For the text-containing cell, return its midpoint in (x, y) coordinate format. 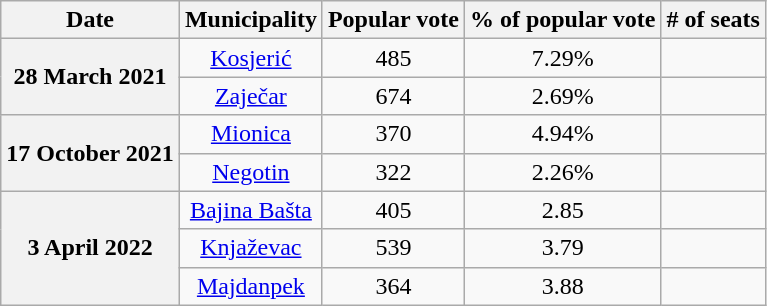
Majdanpek (250, 286)
Negotin (250, 172)
3.88 (562, 286)
3.79 (562, 248)
405 (393, 210)
# of seats (713, 20)
Mionica (250, 134)
2.85 (562, 210)
2.69% (562, 96)
370 (393, 134)
28 March 2021 (90, 77)
Bajina Bašta (250, 210)
Kosjerić (250, 58)
674 (393, 96)
Knjaževac (250, 248)
485 (393, 58)
3 April 2022 (90, 248)
17 October 2021 (90, 153)
Date (90, 20)
539 (393, 248)
4.94% (562, 134)
Zaječar (250, 96)
Popular vote (393, 20)
364 (393, 286)
322 (393, 172)
Municipality (250, 20)
2.26% (562, 172)
% of popular vote (562, 20)
7.29% (562, 58)
